Return (x, y) of the center of cell containing provided text 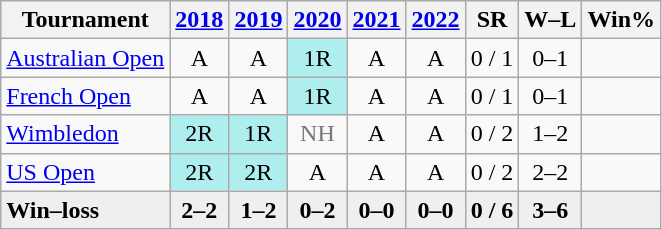
NH (318, 134)
3–6 (550, 210)
0 / 6 (492, 210)
Win% (622, 20)
2018 (200, 20)
SR (492, 20)
Australian Open (86, 58)
Win–loss (86, 210)
US Open (86, 172)
Tournament (86, 20)
2022 (436, 20)
Wimbledon (86, 134)
2019 (258, 20)
2020 (318, 20)
W–L (550, 20)
2021 (376, 20)
0–2 (318, 210)
French Open (86, 96)
